For the text-containing cell, return its midpoint in (X, Y) coordinate format. 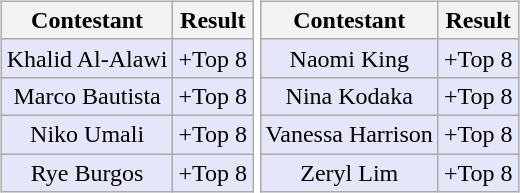
Marco Bautista (87, 96)
Rye Burgos (87, 173)
Naomi King (349, 58)
Zeryl Lim (349, 173)
Niko Umali (87, 134)
Vanessa Harrison (349, 134)
Khalid Al-Alawi (87, 58)
Nina Kodaka (349, 96)
